Determine the [x, y] coordinate at the center of the cell enclosing the given text.  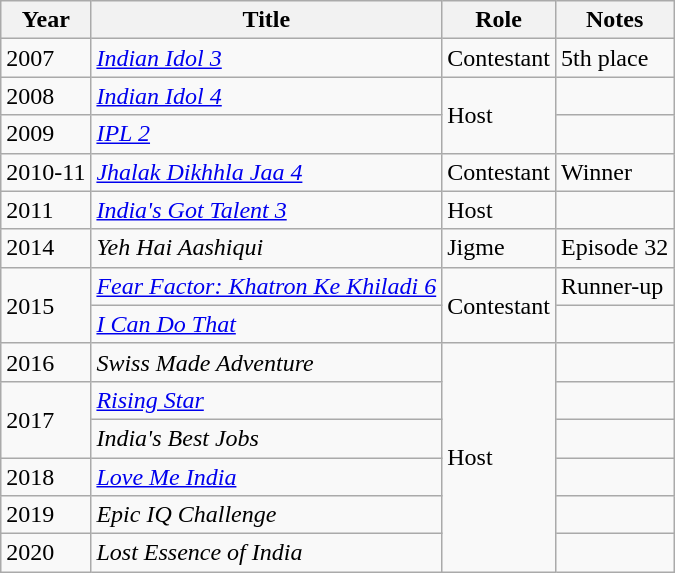
Title [266, 20]
2007 [46, 58]
2017 [46, 419]
Notes [614, 20]
2018 [46, 477]
Winner [614, 172]
Jigme [499, 248]
Year [46, 20]
Swiss Made Adventure [266, 362]
Lost Essence of India [266, 553]
2014 [46, 248]
5th place [614, 58]
IPL 2 [266, 134]
2008 [46, 96]
2019 [46, 515]
Epic IQ Challenge [266, 515]
Indian Idol 3 [266, 58]
Yeh Hai Aashiqui [266, 248]
Fear Factor: Khatron Ke Khiladi 6 [266, 286]
2015 [46, 305]
I Can Do That [266, 324]
Episode 32 [614, 248]
Runner-up [614, 286]
2020 [46, 553]
India's Best Jobs [266, 438]
2011 [46, 210]
Indian Idol 4 [266, 96]
India's Got Talent 3 [266, 210]
2010-11 [46, 172]
2016 [46, 362]
Jhalak Dikhhla Jaa 4 [266, 172]
Love Me India [266, 477]
Rising Star [266, 400]
2009 [46, 134]
Role [499, 20]
